Determine the [x, y] coordinate at the center of the cell enclosing the given text.  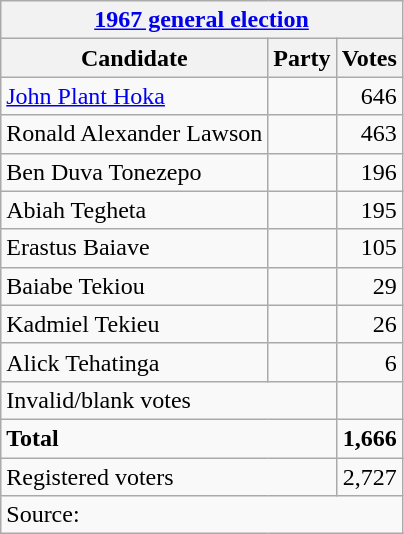
Ben Duva Tonezepo [134, 172]
Kadmiel Tekieu [134, 324]
Alick Tehatinga [134, 362]
Baiabe Tekiou [134, 286]
Ronald Alexander Lawson [134, 134]
Erastus Baiave [134, 248]
Party [302, 58]
105 [369, 248]
1,666 [369, 438]
Candidate [134, 58]
Votes [369, 58]
Registered voters [168, 477]
6 [369, 362]
Source: [202, 515]
Total [168, 438]
2,727 [369, 477]
1967 general election [202, 20]
196 [369, 172]
Abiah Tegheta [134, 210]
463 [369, 134]
29 [369, 286]
John Plant Hoka [134, 96]
Invalid/blank votes [168, 400]
646 [369, 96]
26 [369, 324]
195 [369, 210]
